Return [X, Y] of the center of cell containing provided text 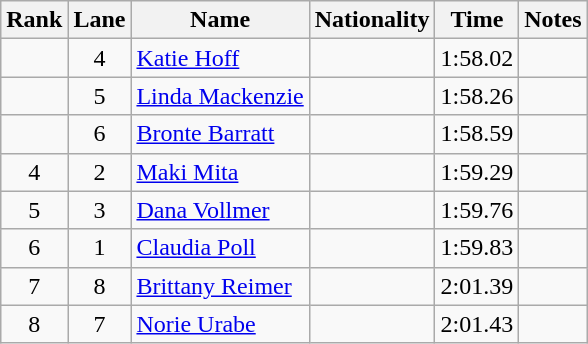
Time [477, 20]
1:59.83 [477, 248]
1:59.29 [477, 172]
Dana Vollmer [220, 210]
Linda Mackenzie [220, 96]
Lane [100, 20]
Maki Mita [220, 172]
Norie Urabe [220, 324]
Name [220, 20]
Claudia Poll [220, 248]
1:59.76 [477, 210]
1:58.26 [477, 96]
2:01.43 [477, 324]
Bronte Barratt [220, 134]
Brittany Reimer [220, 286]
1 [100, 248]
1:58.02 [477, 58]
3 [100, 210]
Rank [34, 20]
Nationality [372, 20]
2:01.39 [477, 286]
1:58.59 [477, 134]
Katie Hoff [220, 58]
2 [100, 172]
Notes [553, 20]
